Pinpoint the cell where the given text exists, returning its (X, Y) midpoint coordinate. 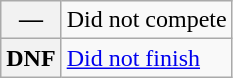
Did not compete (146, 20)
— (31, 20)
Did not finish (146, 58)
DNF (31, 58)
